Scan for the cell matching the given text and deliver its [x, y] coordinate at center. 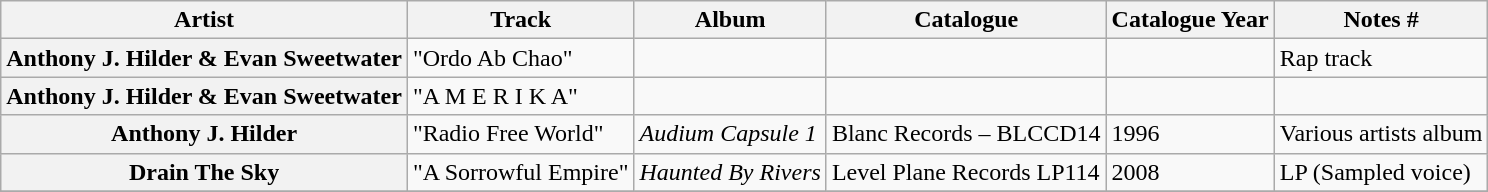
1996 [1190, 134]
LP (Sampled voice) [1381, 172]
"Radio Free World" [520, 134]
Various artists album [1381, 134]
"A Sorrowful Empire" [520, 172]
Catalogue [966, 20]
Level Plane Records LP114 [966, 172]
Rap track [1381, 58]
Artist [204, 20]
Album [730, 20]
"Ordo Ab Chao" [520, 58]
"A M E R I K A" [520, 96]
Notes # [1381, 20]
Blanc Records – BLCCD14 [966, 134]
Haunted By Rivers [730, 172]
2008 [1190, 172]
Anthony J. Hilder [204, 134]
Track [520, 20]
Drain The Sky [204, 172]
Catalogue Year [1190, 20]
Audium Capsule 1 [730, 134]
